Provide the [x, y] coordinate of the cell's center where the given text is located.  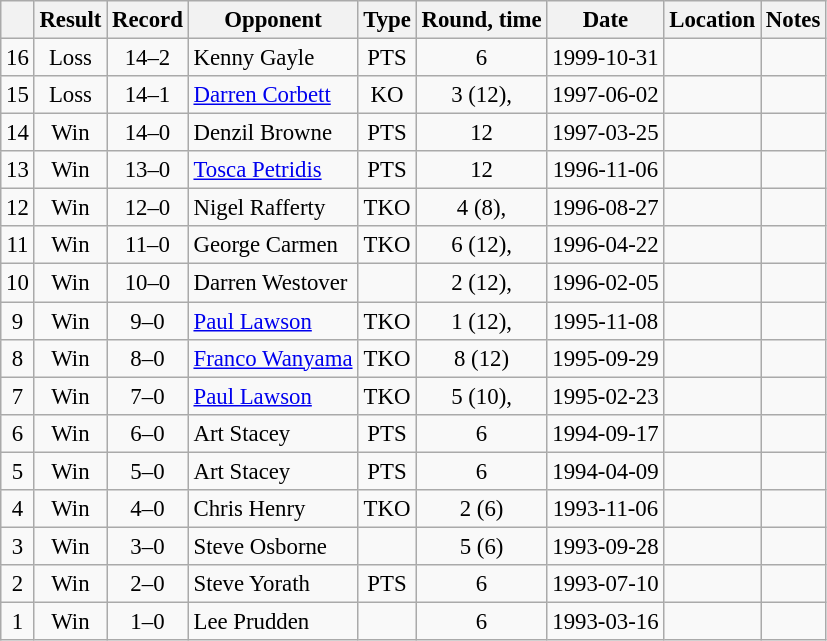
Steve Osborne [273, 546]
George Carmen [273, 245]
13–0 [148, 170]
Nigel Rafferty [273, 208]
10–0 [148, 283]
1997-03-25 [606, 133]
13 [18, 170]
5 [18, 471]
1993-07-10 [606, 584]
Lee Prudden [273, 621]
2 [18, 584]
Kenny Gayle [273, 58]
10 [18, 283]
Opponent [273, 20]
9 [18, 321]
3 [18, 546]
Result [70, 20]
5–0 [148, 471]
1996-11-06 [606, 170]
1994-09-17 [606, 433]
14–1 [148, 95]
1996-04-22 [606, 245]
14 [18, 133]
Tosca Petridis [273, 170]
Date [606, 20]
16 [18, 58]
1993-03-16 [606, 621]
1996-02-05 [606, 283]
2 (6) [482, 509]
Location [712, 20]
12–0 [148, 208]
1995-09-29 [606, 358]
Record [148, 20]
15 [18, 95]
1994-04-09 [606, 471]
1997-06-02 [606, 95]
2–0 [148, 584]
1 [18, 621]
7–0 [148, 396]
Type [387, 20]
1 (12), [482, 321]
1993-09-28 [606, 546]
Round, time [482, 20]
1995-02-23 [606, 396]
KO [387, 95]
1996-08-27 [606, 208]
Chris Henry [273, 509]
8–0 [148, 358]
2 (12), [482, 283]
11 [18, 245]
8 (12) [482, 358]
11–0 [148, 245]
8 [18, 358]
Franco Wanyama [273, 358]
Darren Corbett [273, 95]
5 (6) [482, 546]
5 (10), [482, 396]
4 (8), [482, 208]
Denzil Browne [273, 133]
3 (12), [482, 95]
Steve Yorath [273, 584]
7 [18, 396]
14–0 [148, 133]
9–0 [148, 321]
4 [18, 509]
1995-11-08 [606, 321]
Notes [794, 20]
1–0 [148, 621]
4–0 [148, 509]
3–0 [148, 546]
6 (12), [482, 245]
1999-10-31 [606, 58]
6–0 [148, 433]
14–2 [148, 58]
Darren Westover [273, 283]
1993-11-06 [606, 509]
